Capture the cell that displays the provided text and extract its [x, y] central coordinate. 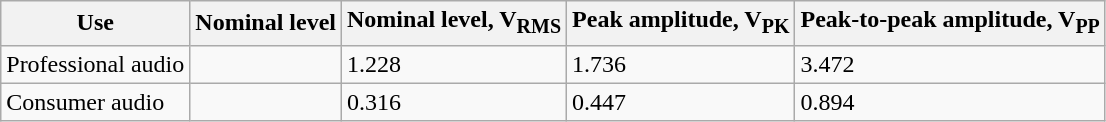
3.472 [950, 64]
0.894 [950, 102]
1.228 [454, 64]
Professional audio [96, 64]
Nominal level, VRMS [454, 23]
Consumer audio [96, 102]
0.447 [681, 102]
Peak-to-peak amplitude, VPP [950, 23]
Nominal level [266, 23]
Peak amplitude, VPK [681, 23]
Use [96, 23]
1.736 [681, 64]
0.316 [454, 102]
